Find where the given text appears and provide that cell's center as [X, Y] coordinate. 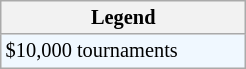
Legend [124, 17]
$10,000 tournaments [124, 51]
